Return the (X, Y) coordinate for the center point of the cell that contains the specified text.  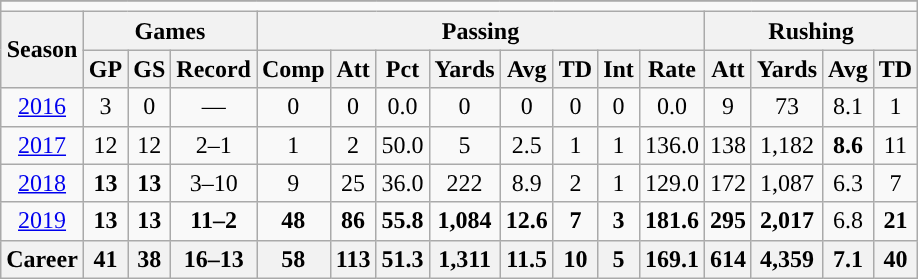
129.0 (672, 183)
1,084 (464, 221)
2018 (42, 183)
11.5 (526, 259)
12.6 (526, 221)
41 (105, 259)
113 (353, 259)
Comp (293, 69)
7.1 (848, 259)
58 (293, 259)
4,359 (786, 259)
2–1 (214, 145)
Career (42, 259)
11–2 (214, 221)
1,182 (786, 145)
222 (464, 183)
6.8 (848, 221)
51.3 (402, 259)
55.8 (402, 221)
8.9 (526, 183)
Pct (402, 69)
Games (170, 31)
295 (728, 221)
Rate (672, 69)
GS (150, 69)
11 (895, 145)
Int (619, 69)
Rushing (810, 31)
Record (214, 69)
48 (293, 221)
Season (42, 50)
2016 (42, 107)
16–13 (214, 259)
10 (575, 259)
Passing (480, 31)
172 (728, 183)
2.5 (526, 145)
6.3 (848, 183)
138 (728, 145)
25 (353, 183)
1,087 (786, 183)
2019 (42, 221)
86 (353, 221)
136.0 (672, 145)
73 (786, 107)
169.1 (672, 259)
— (214, 107)
50.0 (402, 145)
21 (895, 221)
8.6 (848, 145)
2,017 (786, 221)
614 (728, 259)
36.0 (402, 183)
38 (150, 259)
40 (895, 259)
8.1 (848, 107)
GP (105, 69)
3–10 (214, 183)
1,311 (464, 259)
2017 (42, 145)
181.6 (672, 221)
